Return (x, y) of the center of cell containing provided text 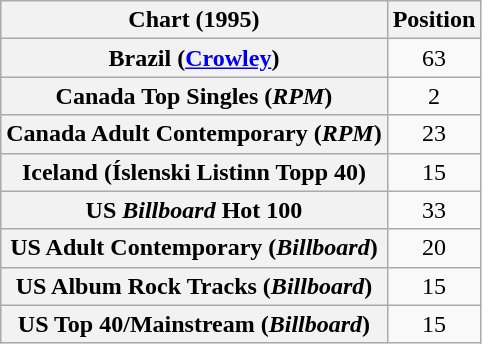
Position (434, 20)
2 (434, 96)
US Adult Contemporary (Billboard) (194, 248)
20 (434, 248)
33 (434, 210)
Iceland (Íslenski Listinn Topp 40) (194, 172)
US Top 40/Mainstream (Billboard) (194, 324)
Canada Adult Contemporary (RPM) (194, 134)
US Album Rock Tracks (Billboard) (194, 286)
Canada Top Singles (RPM) (194, 96)
US Billboard Hot 100 (194, 210)
23 (434, 134)
63 (434, 58)
Brazil (Crowley) (194, 58)
Chart (1995) (194, 20)
